Search for the cell housing the specified text and yield its (x, y) center coordinate. 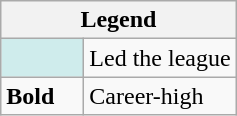
Legend (118, 20)
Bold (42, 96)
Career-high (160, 96)
Led the league (160, 58)
